Search for the cell housing the specified text and yield its (X, Y) center coordinate. 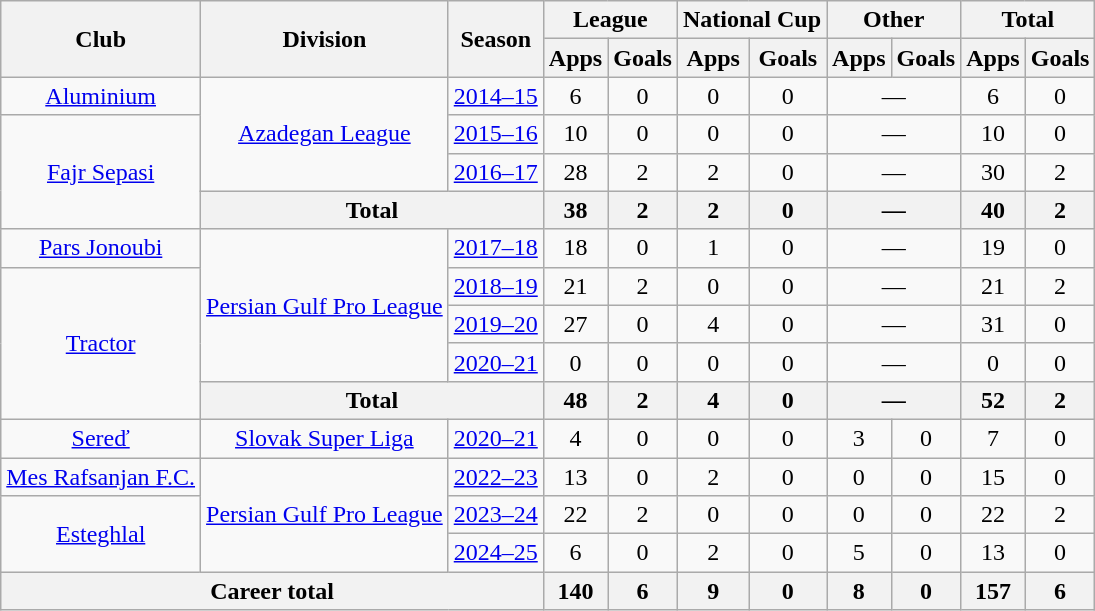
National Cup (752, 20)
2022–23 (496, 477)
9 (713, 591)
Slovak Super Liga (325, 438)
Division (325, 39)
27 (575, 324)
38 (575, 210)
40 (993, 210)
1 (713, 248)
2015–16 (496, 134)
2024–25 (496, 553)
Fajr Sepasi (101, 172)
Pars Jonoubi (101, 248)
48 (575, 400)
Azadegan League (325, 134)
Tractor (101, 343)
Career total (272, 591)
2016–17 (496, 172)
2017–18 (496, 248)
3 (859, 438)
Aluminium (101, 96)
2018–19 (496, 286)
Club (101, 39)
5 (859, 553)
2019–20 (496, 324)
157 (993, 591)
30 (993, 172)
15 (993, 477)
Mes Rafsanjan F.C. (101, 477)
2014–15 (496, 96)
2023–24 (496, 515)
7 (993, 438)
Esteghlal (101, 534)
140 (575, 591)
19 (993, 248)
League (610, 20)
Other (894, 20)
Sereď (101, 438)
Season (496, 39)
18 (575, 248)
28 (575, 172)
52 (993, 400)
31 (993, 324)
8 (859, 591)
